Detect which cell encompasses the target text, then output its [X, Y] center coordinate. 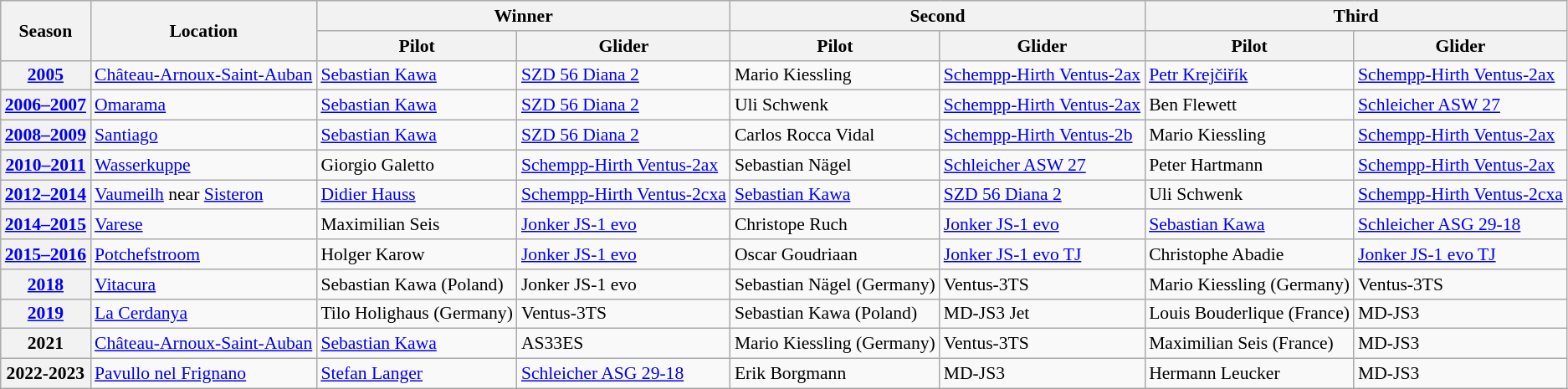
Maximilian Seis [417, 225]
AS33ES [624, 344]
Petr Krejčiřík [1249, 75]
Location [203, 30]
Hermann Leucker [1249, 374]
Tilo Holighaus (Germany) [417, 314]
2022-2023 [45, 374]
Wasserkuppe [203, 165]
Peter Hartmann [1249, 165]
Christope Ruch [835, 225]
2006–2007 [45, 105]
Sebastian Nägel (Germany) [835, 284]
Didier Hauss [417, 195]
Omarama [203, 105]
Christophe Abadie [1249, 254]
Maximilian Seis (France) [1249, 344]
2014–2015 [45, 225]
Schempp-Hirth Ventus-2b [1043, 136]
La Cerdanya [203, 314]
Vitacura [203, 284]
2012–2014 [45, 195]
2010–2011 [45, 165]
2019 [45, 314]
2018 [45, 284]
Santiago [203, 136]
Holger Karow [417, 254]
Winner [524, 16]
Third [1355, 16]
2015–2016 [45, 254]
Louis Bouderlique (France) [1249, 314]
Ben Flewett [1249, 105]
Varese [203, 225]
Season [45, 30]
Giorgio Galetto [417, 165]
2008–2009 [45, 136]
Sebastian Nägel [835, 165]
Carlos Rocca Vidal [835, 136]
Pavullo nel Frignano [203, 374]
2005 [45, 75]
Vaumeilh near Sisteron [203, 195]
Potchefstroom [203, 254]
Oscar Goudriaan [835, 254]
MD-JS3 Jet [1043, 314]
Second [937, 16]
Erik Borgmann [835, 374]
Stefan Langer [417, 374]
2021 [45, 344]
